Extract the [X, Y] coordinate from the center of the cell holding the provided text.  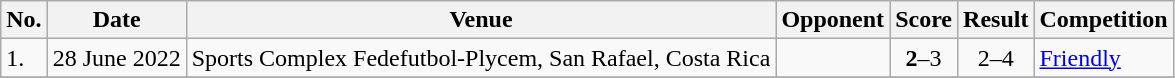
Venue [481, 20]
Result [996, 20]
1. [24, 58]
Sports Complex Fedefutbol-Plycem, San Rafael, Costa Rica [481, 58]
2–3 [924, 58]
No. [24, 20]
Friendly [1104, 58]
28 June 2022 [116, 58]
Competition [1104, 20]
Date [116, 20]
2–4 [996, 58]
Opponent [833, 20]
Score [924, 20]
